Scan for the cell matching the given text and deliver its [X, Y] coordinate at center. 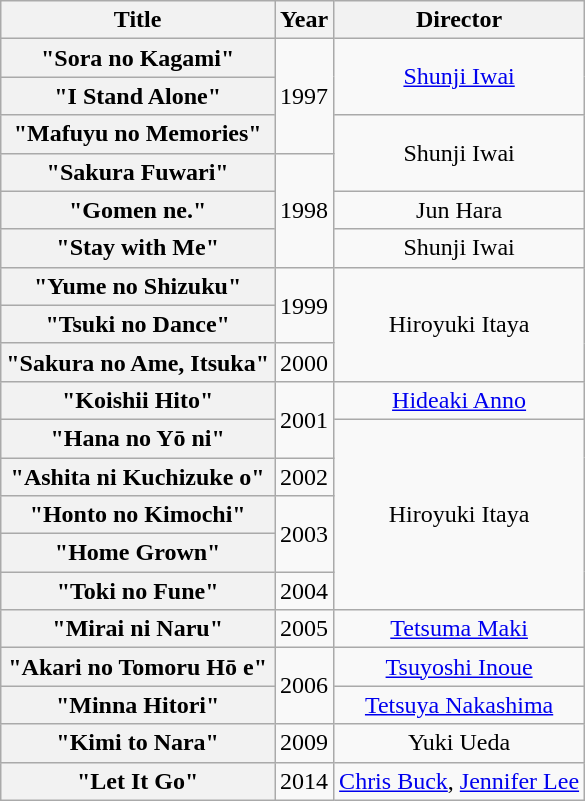
2002 [304, 477]
"I Stand Alone" [138, 96]
"Akari no Tomoru Hō e" [138, 667]
"Sakura Fuwari" [138, 172]
"Sakura no Ame, Itsuka" [138, 362]
"Honto no Kimochi" [138, 515]
"Hana no Yō ni" [138, 438]
"Kimi to Nara" [138, 743]
1999 [304, 305]
2009 [304, 743]
Chris Buck, Jennifer Lee [460, 781]
Title [138, 20]
2005 [304, 629]
2000 [304, 362]
"Ashita ni Kuchizuke o" [138, 477]
"Koishii Hito" [138, 400]
"Yume no Shizuku" [138, 286]
"Stay with Me" [138, 248]
Year [304, 20]
"Mirai ni Naru" [138, 629]
2004 [304, 591]
Tetsuya Nakashima [460, 705]
Hideaki Anno [460, 400]
"Sora no Kagami" [138, 58]
"Minna Hitori" [138, 705]
Tsuyoshi Inoue [460, 667]
"Toki no Fune" [138, 591]
1997 [304, 96]
"Let It Go" [138, 781]
2014 [304, 781]
"Gomen ne." [138, 210]
2006 [304, 686]
Director [460, 20]
2001 [304, 419]
"Tsuki no Dance" [138, 324]
1998 [304, 210]
2003 [304, 534]
"Mafuyu no Memories" [138, 134]
Tetsuma Maki [460, 629]
Yuki Ueda [460, 743]
"Home Grown" [138, 553]
Jun Hara [460, 210]
